Output the (x, y) coordinate of the center of the cell containing the given text.  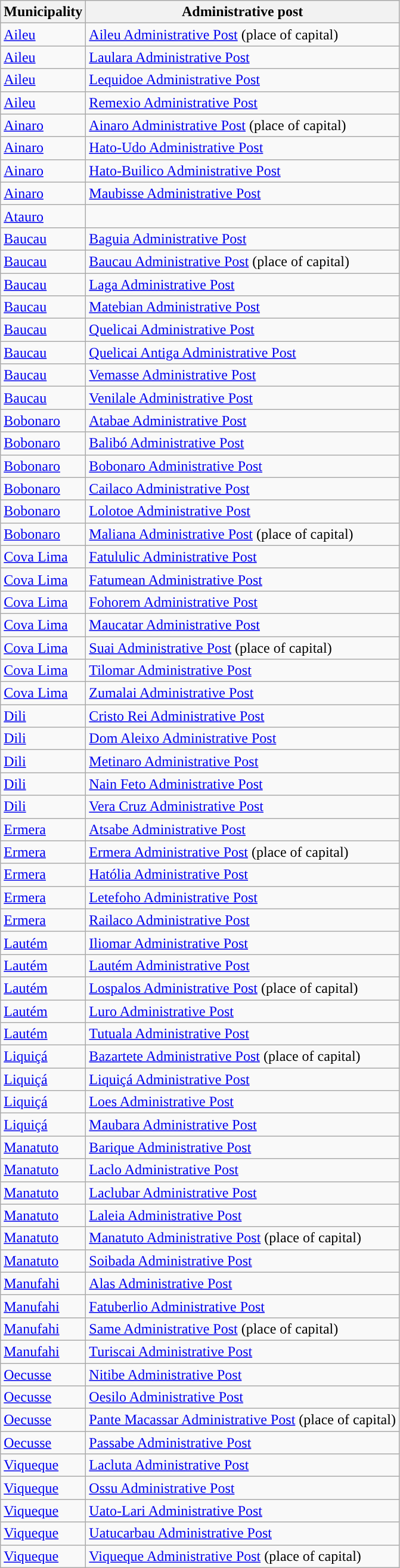
Fatumean Administrative Post (243, 579)
Manatuto Administrative Post (place of capital) (243, 1238)
Laclo Administrative Post (243, 1170)
Lequidoe Administrative Post (243, 80)
Nain Feto Administrative Post (243, 784)
Municipality (43, 12)
Matebian Administrative Post (243, 307)
Hato-Udo Administrative Post (243, 148)
Viqueque Administrative Post (place of capital) (243, 1556)
Lolotoe Administrative Post (243, 511)
Lacluta Administrative Post (243, 1465)
Liquiçá Administrative Post (243, 1079)
Laga Administrative Post (243, 285)
Lautém Administrative Post (243, 965)
Aileu Administrative Post (place of capital) (243, 35)
Alas Administrative Post (243, 1283)
Fohorem Administrative Post (243, 602)
Remexio Administrative Post (243, 103)
Balibó Administrative Post (243, 443)
Metinaro Administrative Post (243, 761)
Letefoho Administrative Post (243, 897)
Fatuberlio Administrative Post (243, 1306)
Maubara Administrative Post (243, 1125)
Fatululic Administrative Post (243, 557)
Pante Macassar Administrative Post (place of capital) (243, 1420)
Railaco Administrative Post (243, 920)
Suai Administrative Post (place of capital) (243, 647)
Turiscai Administrative Post (243, 1351)
Quelicai Administrative Post (243, 330)
Tilomar Administrative Post (243, 671)
Venilale Administrative Post (243, 398)
Bobonaro Administrative Post (243, 466)
Tutuala Administrative Post (243, 1034)
Atsabe Administrative Post (243, 829)
Atabae Administrative Post (243, 421)
Same Administrative Post (place of capital) (243, 1329)
Quelicai Antiga Administrative Post (243, 353)
Cailaco Administrative Post (243, 489)
Ossu Administrative Post (243, 1488)
Lospalos Administrative Post (place of capital) (243, 988)
Uato-Lari Administrative Post (243, 1511)
Passabe Administrative Post (243, 1443)
Soibada Administrative Post (243, 1261)
Barique Administrative Post (243, 1147)
Laulara Administrative Post (243, 57)
Hatólia Administrative Post (243, 875)
Ainaro Administrative Post (place of capital) (243, 125)
Loes Administrative Post (243, 1102)
Oesilo Administrative Post (243, 1397)
Administrative post (243, 12)
Bazartete Administrative Post (place of capital) (243, 1057)
Hato-Builico Administrative Post (243, 171)
Laleia Administrative Post (243, 1215)
Nitibe Administrative Post (243, 1374)
Vera Cruz Administrative Post (243, 807)
Ermera Administrative Post (place of capital) (243, 852)
Baguia Administrative Post (243, 239)
Baucau Administrative Post (place of capital) (243, 261)
Maucatar Administrative Post (243, 625)
Laclubar Administrative Post (243, 1193)
Luro Administrative Post (243, 1011)
Zumalai Administrative Post (243, 693)
Vemasse Administrative Post (243, 375)
Maubisse Administrative Post (243, 193)
Maliana Administrative Post (place of capital) (243, 534)
Iliomar Administrative Post (243, 943)
Cristo Rei Administrative Post (243, 716)
Uatucarbau Administrative Post (243, 1533)
Dom Aleixo Administrative Post (243, 739)
Atauro (43, 216)
